Pinpoint the cell where the given text exists, returning its [X, Y] midpoint coordinate. 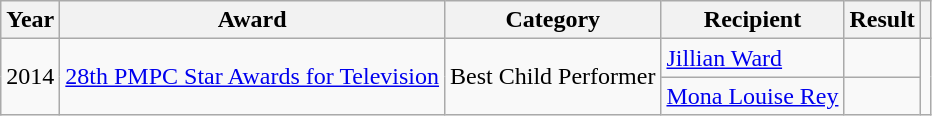
Result [882, 20]
Best Child Performer [553, 77]
Mona Louise Rey [752, 96]
28th PMPC Star Awards for Television [252, 77]
Recipient [752, 20]
2014 [30, 77]
Category [553, 20]
Year [30, 20]
Award [252, 20]
Jillian Ward [752, 58]
